Output the [x, y] coordinate of the center of the cell containing the given text.  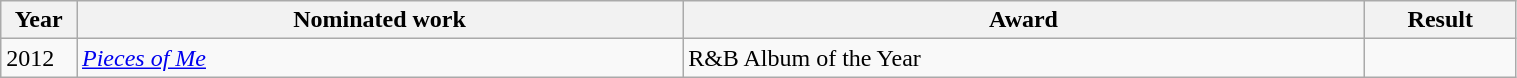
Pieces of Me [379, 58]
Award [1024, 20]
Year [39, 20]
Nominated work [379, 20]
2012 [39, 58]
Result [1440, 20]
R&B Album of the Year [1024, 58]
